Provide the (x, y) coordinate of the cell's center where the given text is located.  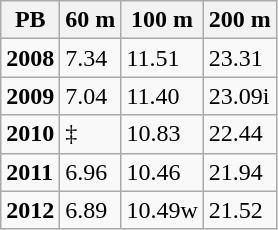
10.46 (162, 172)
10.49w (162, 210)
7.34 (90, 58)
‡ (90, 134)
7.04 (90, 96)
PB (30, 20)
23.31 (240, 58)
200 m (240, 20)
100 m (162, 20)
2011 (30, 172)
2012 (30, 210)
2009 (30, 96)
2008 (30, 58)
11.40 (162, 96)
6.96 (90, 172)
6.89 (90, 210)
21.94 (240, 172)
10.83 (162, 134)
23.09i (240, 96)
11.51 (162, 58)
2010 (30, 134)
60 m (90, 20)
22.44 (240, 134)
21.52 (240, 210)
